From the cell containing the given text, extract its center point as [X, Y] coordinate. 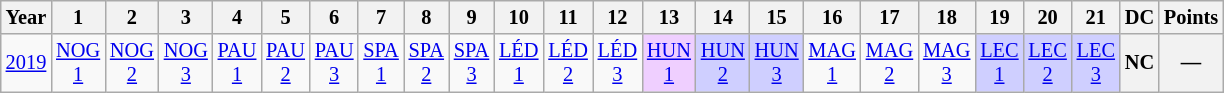
20 [1047, 17]
SPA1 [380, 63]
13 [669, 17]
MAG3 [946, 63]
12 [618, 17]
6 [334, 17]
4 [238, 17]
2019 [26, 63]
14 [723, 17]
17 [890, 17]
18 [946, 17]
LÉD1 [518, 63]
HUN2 [723, 63]
7 [380, 17]
1 [78, 17]
Year [26, 17]
HUN1 [669, 63]
2 [132, 17]
9 [472, 17]
19 [999, 17]
Points [1191, 17]
LEC2 [1047, 63]
NOG1 [78, 63]
LÉD2 [568, 63]
16 [832, 17]
3 [186, 17]
5 [286, 17]
LÉD3 [618, 63]
NOG2 [132, 63]
HUN3 [777, 63]
SPA3 [472, 63]
MAG2 [890, 63]
NC [1140, 63]
PAU2 [286, 63]
10 [518, 17]
8 [426, 17]
PAU3 [334, 63]
MAG1 [832, 63]
LEC3 [1096, 63]
21 [1096, 17]
SPA2 [426, 63]
PAU1 [238, 63]
LEC1 [999, 63]
NOG3 [186, 63]
11 [568, 17]
DC [1140, 17]
15 [777, 17]
— [1191, 63]
